Identify which cell holds the provided text, then report its [x, y] central coordinate. 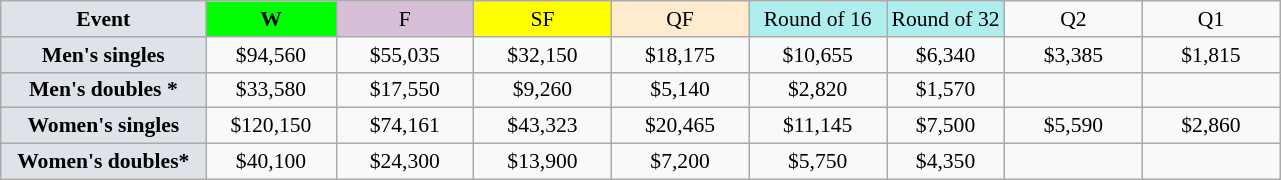
$2,820 [818, 90]
QF [680, 19]
$9,260 [543, 90]
Men's doubles * [104, 90]
Round of 16 [818, 19]
$40,100 [271, 162]
$4,350 [945, 162]
F [405, 19]
$120,150 [271, 126]
$10,655 [818, 55]
$33,580 [271, 90]
SF [543, 19]
$18,175 [680, 55]
$5,590 [1074, 126]
Women's doubles* [104, 162]
$94,560 [271, 55]
$55,035 [405, 55]
$43,323 [543, 126]
W [271, 19]
$1,815 [1211, 55]
$7,200 [680, 162]
Men's singles [104, 55]
Q1 [1211, 19]
$7,500 [945, 126]
$74,161 [405, 126]
$3,385 [1074, 55]
Q2 [1074, 19]
Round of 32 [945, 19]
$17,550 [405, 90]
$24,300 [405, 162]
$32,150 [543, 55]
$5,750 [818, 162]
$1,570 [945, 90]
Event [104, 19]
$5,140 [680, 90]
$20,465 [680, 126]
Women's singles [104, 126]
$13,900 [543, 162]
$2,860 [1211, 126]
$11,145 [818, 126]
$6,340 [945, 55]
